Return (X, Y) of the center of cell containing provided text 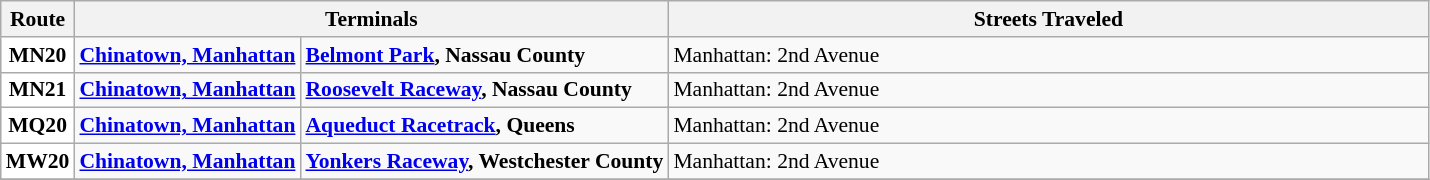
MN21 (38, 90)
Terminals (371, 19)
Roosevelt Raceway, Nassau County (484, 90)
MN20 (38, 55)
Aqueduct Racetrack, Queens (484, 126)
Belmont Park, Nassau County (484, 55)
MQ20 (38, 126)
Route (38, 19)
MW20 (38, 162)
Streets Traveled (1048, 19)
Yonkers Raceway, Westchester County (484, 162)
